Scan for the cell matching the given text and deliver its (x, y) coordinate at center. 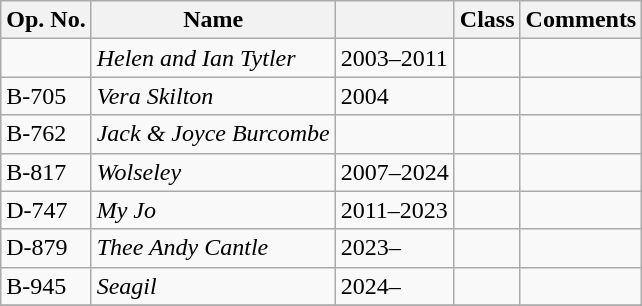
D-747 (46, 210)
B-945 (46, 286)
2011–2023 (394, 210)
B-705 (46, 96)
Thee Andy Cantle (213, 248)
Seagil (213, 286)
Helen and Ian Tytler (213, 58)
Class (487, 20)
Vera Skilton (213, 96)
2003–2011 (394, 58)
2007–2024 (394, 172)
Op. No. (46, 20)
Wolseley (213, 172)
B-817 (46, 172)
2004 (394, 96)
Comments (581, 20)
2024– (394, 286)
2023– (394, 248)
Name (213, 20)
B-762 (46, 134)
D-879 (46, 248)
My Jo (213, 210)
Jack & Joyce Burcombe (213, 134)
